Provide the (x, y) coordinate of the cell's center where the given text is located.  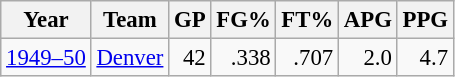
GP (190, 20)
.338 (244, 58)
FG% (244, 20)
PPG (425, 20)
4.7 (425, 58)
.707 (308, 58)
FT% (308, 20)
Team (130, 20)
1949–50 (46, 58)
2.0 (368, 58)
APG (368, 20)
Year (46, 20)
Denver (130, 58)
42 (190, 58)
